Scan for the cell matching the given text and deliver its (x, y) coordinate at center. 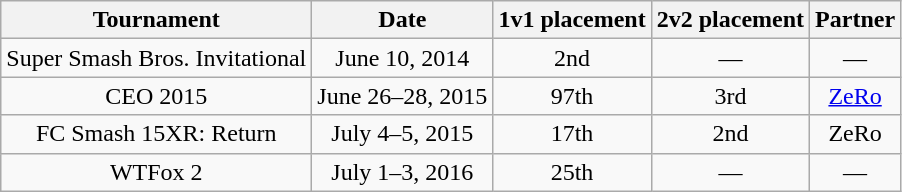
2v2 placement (730, 20)
1v1 placement (572, 20)
CEO 2015 (156, 96)
Partner (856, 20)
July 4–5, 2015 (402, 134)
June 10, 2014 (402, 58)
WTFox 2 (156, 172)
25th (572, 172)
Date (402, 20)
Super Smash Bros. Invitational (156, 58)
3rd (730, 96)
17th (572, 134)
June 26–28, 2015 (402, 96)
97th (572, 96)
FC Smash 15XR: Return (156, 134)
Tournament (156, 20)
July 1–3, 2016 (402, 172)
